Extract the (x, y) coordinate from the center of the cell holding the provided text.  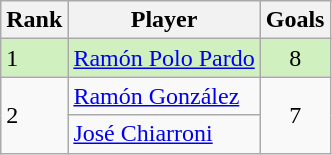
8 (295, 58)
Ramón Polo Pardo (164, 58)
José Chiarroni (164, 134)
Goals (295, 20)
1 (34, 58)
2 (34, 115)
7 (295, 115)
Player (164, 20)
Rank (34, 20)
Ramón González (164, 96)
